Detect which cell encompasses the target text, then output its (X, Y) center coordinate. 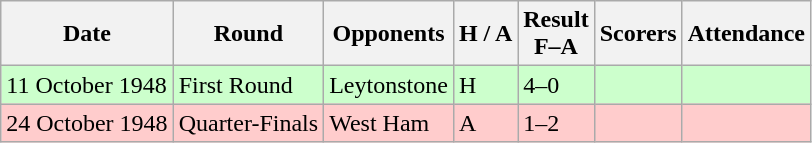
Leytonstone (389, 85)
Opponents (389, 34)
Date (87, 34)
Quarter-Finals (248, 123)
Scorers (638, 34)
Attendance (746, 34)
ResultF–A (556, 34)
First Round (248, 85)
H / A (485, 34)
4–0 (556, 85)
Round (248, 34)
24 October 1948 (87, 123)
A (485, 123)
West Ham (389, 123)
H (485, 85)
1–2 (556, 123)
11 October 1948 (87, 85)
